Search for the cell housing the specified text and yield its [X, Y] center coordinate. 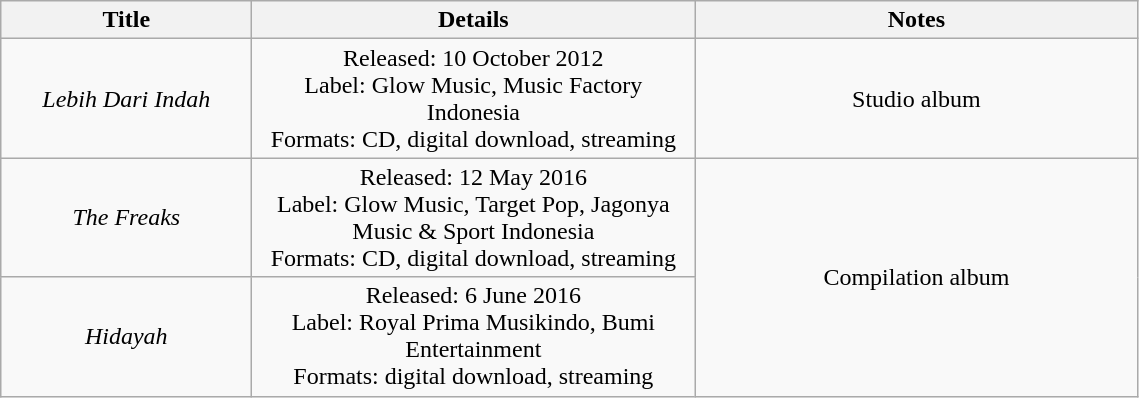
Released: 10 October 2012Label: Glow Music, Music Factory IndonesiaFormats: CD, digital download, streaming [474, 98]
Lebih Dari Indah [126, 98]
Released: 6 June 2016Label: Royal Prima Musikindo, Bumi EntertainmentFormats: digital download, streaming [474, 336]
Studio album [916, 98]
Released: 12 May 2016Label: Glow Music, Target Pop, Jagonya Music & Sport IndonesiaFormats: CD, digital download, streaming [474, 218]
Hidayah [126, 336]
Title [126, 20]
The Freaks [126, 218]
Compilation album [916, 277]
Notes [916, 20]
Details [474, 20]
